Return the [x, y] coordinate for the center point of the cell that contains the specified text.  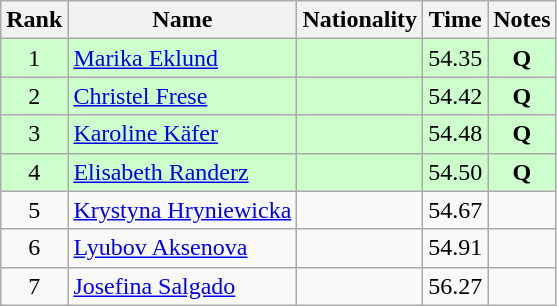
5 [34, 210]
Rank [34, 20]
3 [34, 134]
54.50 [456, 172]
54.42 [456, 96]
Name [182, 20]
Christel Frese [182, 96]
6 [34, 248]
Krystyna Hryniewicka [182, 210]
54.35 [456, 58]
54.91 [456, 248]
1 [34, 58]
Marika Eklund [182, 58]
Josefina Salgado [182, 286]
Time [456, 20]
Nationality [360, 20]
Elisabeth Randerz [182, 172]
Karoline Käfer [182, 134]
4 [34, 172]
7 [34, 286]
2 [34, 96]
54.67 [456, 210]
56.27 [456, 286]
54.48 [456, 134]
Lyubov Aksenova [182, 248]
Notes [522, 20]
